For the text-containing cell, return its midpoint in (x, y) coordinate format. 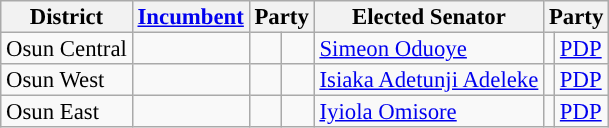
Osun West (66, 80)
Elected Senator (429, 17)
Simeon Oduoye (429, 49)
Osun Central (66, 49)
Iyiola Omisore (429, 112)
Isiaka Adetunji Adeleke (429, 80)
Incumbent (190, 17)
Osun East (66, 112)
District (66, 17)
